Find where the given text appears and provide that cell's center as [x, y] coordinate. 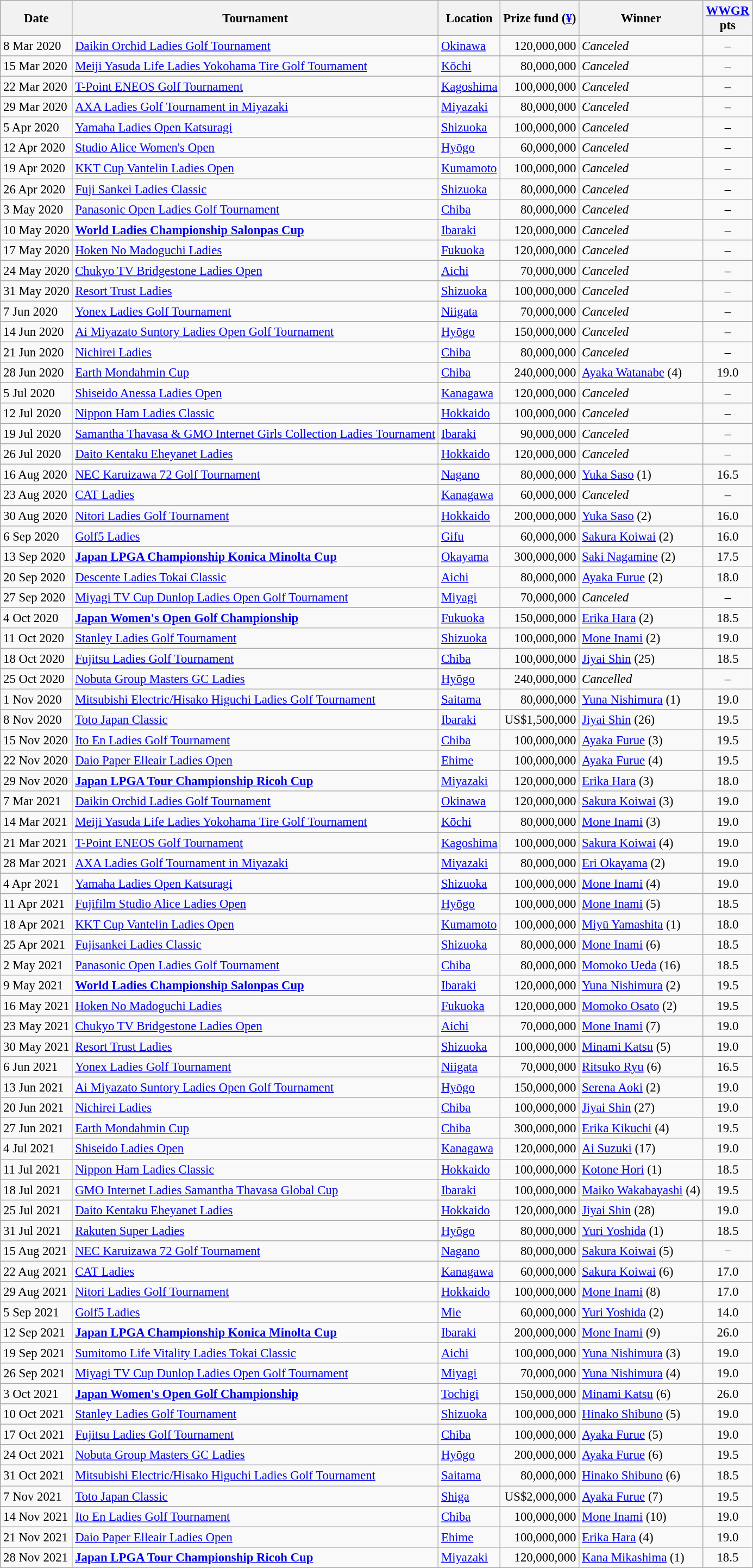
7 Mar 2021 [36, 801]
14 Nov 2021 [36, 1516]
17 May 2020 [36, 250]
US$1,500,000 [540, 720]
Erika Hara (4) [641, 1537]
10 May 2020 [36, 230]
Ritsuko Ryu (6) [641, 1067]
26 Apr 2020 [36, 189]
Descente Ladies Tokai Classic [255, 577]
Winner [641, 18]
15 Aug 2021 [36, 1251]
Shiseido Ladies Open [255, 1149]
Mone Inami (4) [641, 883]
Mone Inami (3) [641, 822]
Minami Katsu (5) [641, 1047]
11 Jul 2021 [36, 1169]
Tochigi [469, 1394]
21 Jun 2020 [36, 352]
Momoko Ueda (16) [641, 965]
Hinako Shibuno (6) [641, 1476]
Saki Nagamine (2) [641, 556]
14 Mar 2021 [36, 822]
Gifu [469, 536]
Kana Mikashima (1) [641, 1557]
Yuna Nishimura (4) [641, 1373]
26 Jul 2020 [36, 454]
15 Mar 2020 [36, 66]
Eri Okayama (2) [641, 863]
Location [469, 18]
4 Jul 2021 [36, 1149]
Serena Aoki (2) [641, 1088]
4 Apr 2021 [36, 883]
Ayaka Furue (2) [641, 577]
GMO Internet Ladies Samantha Thavasa Global Cup [255, 1190]
90,000,000 [540, 434]
5 Jul 2020 [36, 393]
6 Jun 2021 [36, 1067]
29 Nov 2020 [36, 781]
26 Sep 2021 [36, 1373]
Ai Suzuki (17) [641, 1149]
21 Mar 2021 [36, 843]
Ayaka Furue (3) [641, 741]
Sakura Koiwai (3) [641, 801]
27 Sep 2020 [36, 598]
Sakura Koiwai (2) [641, 536]
Mone Inami (5) [641, 904]
28 Jun 2020 [36, 373]
7 Nov 2021 [36, 1496]
Jiyai Shin (26) [641, 720]
Shiga [469, 1496]
Miyū Yamashita (1) [641, 924]
Rakuten Super Ladies [255, 1231]
US$2,000,000 [540, 1496]
Yuri Yoshida (1) [641, 1231]
Shiseido Anessa Ladies Open [255, 393]
17 Oct 2021 [36, 1435]
Mone Inami (9) [641, 1333]
Mone Inami (6) [641, 945]
16 May 2021 [36, 1006]
1 Nov 2020 [36, 700]
28 Mar 2021 [36, 863]
12 Apr 2020 [36, 148]
5 Apr 2020 [36, 128]
Prize fund (¥) [540, 18]
11 Oct 2020 [36, 638]
Fuji Sankei Ladies Classic [255, 189]
12 Jul 2020 [36, 413]
29 Mar 2020 [36, 107]
23 May 2021 [36, 1026]
Studio Alice Women's Open [255, 148]
Maiko Wakabayashi (4) [641, 1190]
Yuri Yoshida (2) [641, 1312]
17.5 [727, 556]
9 May 2021 [36, 986]
19 Apr 2020 [36, 168]
20 Sep 2020 [36, 577]
11 Apr 2021 [36, 904]
Okayama [469, 556]
Yuna Nishimura (2) [641, 986]
16 Aug 2020 [36, 475]
Yuka Saso (1) [641, 475]
25 Apr 2021 [36, 945]
20 Jun 2021 [36, 1108]
23 Aug 2020 [36, 496]
25 Oct 2020 [36, 679]
27 Jun 2021 [36, 1128]
22 Aug 2021 [36, 1271]
6 Sep 2020 [36, 536]
− [727, 1251]
22 Nov 2020 [36, 761]
7 Jun 2020 [36, 311]
Fujifilm Studio Alice Ladies Open [255, 904]
18 Apr 2021 [36, 924]
30 Aug 2020 [36, 516]
4 Oct 2020 [36, 618]
Cancelled [641, 679]
8 Mar 2020 [36, 46]
Momoko Osato (2) [641, 1006]
Yuka Saso (2) [641, 516]
Ayaka Watanabe (4) [641, 373]
Mone Inami (10) [641, 1516]
3 May 2020 [36, 209]
18 Jul 2021 [36, 1190]
2 May 2021 [36, 965]
Fujisankei Ladies Classic [255, 945]
Tournament [255, 18]
Date [36, 18]
31 Oct 2021 [36, 1476]
14.0 [727, 1312]
25 Jul 2021 [36, 1210]
13 Sep 2020 [36, 556]
19 Sep 2021 [36, 1353]
28 Nov 2021 [36, 1557]
Ayaka Furue (7) [641, 1496]
31 May 2020 [36, 291]
Ayaka Furue (6) [641, 1456]
21 Nov 2021 [36, 1537]
Jiyai Shin (25) [641, 658]
Erika Kikuchi (4) [641, 1128]
10 Oct 2021 [36, 1414]
15 Nov 2020 [36, 741]
14 Jun 2020 [36, 332]
29 Aug 2021 [36, 1292]
Mone Inami (8) [641, 1292]
Yuna Nishimura (1) [641, 700]
24 May 2020 [36, 271]
8 Nov 2020 [36, 720]
13 Jun 2021 [36, 1088]
Sumitomo Life Vitality Ladies Tokai Classic [255, 1353]
Erika Hara (2) [641, 618]
Hinako Shibuno (5) [641, 1414]
30 May 2021 [36, 1047]
Mie [469, 1312]
Jiyai Shin (28) [641, 1210]
Kotone Hori (1) [641, 1169]
Jiyai Shin (27) [641, 1108]
Sakura Koiwai (5) [641, 1251]
Ayaka Furue (5) [641, 1435]
5 Sep 2021 [36, 1312]
Mone Inami (7) [641, 1026]
Mone Inami (2) [641, 638]
12 Sep 2021 [36, 1333]
Samantha Thavasa & GMO Internet Girls Collection Ladies Tournament [255, 434]
31 Jul 2021 [36, 1231]
18 Oct 2020 [36, 658]
24 Oct 2021 [36, 1456]
Minami Katsu (6) [641, 1394]
Ayaka Furue (4) [641, 761]
19 Jul 2020 [36, 434]
WWGRpts [727, 18]
Erika Hara (3) [641, 781]
Sakura Koiwai (6) [641, 1271]
Yuna Nishimura (3) [641, 1353]
22 Mar 2020 [36, 87]
Sakura Koiwai (4) [641, 843]
3 Oct 2021 [36, 1394]
